Pinpoint the cell where the given text exists, returning its (X, Y) midpoint coordinate. 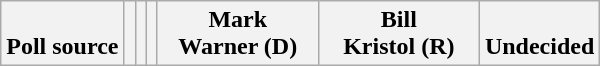
Poll source (62, 34)
BillKristol (R) (398, 34)
Undecided (539, 34)
MarkWarner (D) (238, 34)
